Extract the (X, Y) coordinate from the center of the cell holding the provided text.  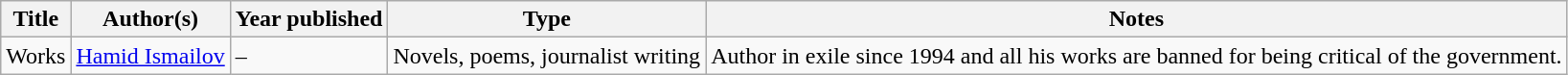
Novels, poems, journalist writing (547, 56)
Author in exile since 1994 and all his works are banned for being critical of the government. (1136, 56)
Year published (308, 19)
Type (547, 19)
– (308, 56)
Notes (1136, 19)
Author(s) (150, 19)
Hamid Ismailov (150, 56)
Works (36, 56)
Title (36, 19)
